Identify which cell holds the provided text, then report its [x, y] central coordinate. 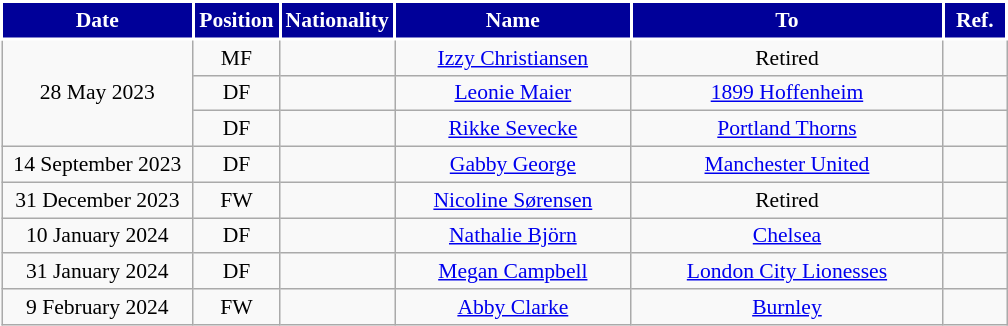
1899 Hoffenheim [787, 93]
Ref. [975, 20]
Rikke Sevecke [514, 129]
Position [236, 20]
Date [98, 20]
Nationality [338, 20]
Gabby George [514, 165]
Portland Thorns [787, 129]
London City Lionesses [787, 272]
28 May 2023 [98, 93]
10 January 2024 [98, 236]
Leonie Maier [514, 93]
Burnley [787, 307]
Chelsea [787, 236]
Nicoline Sørensen [514, 200]
Nathalie Björn [514, 236]
MF [236, 57]
To [787, 20]
9 February 2024 [98, 307]
Abby Clarke [514, 307]
Manchester United [787, 165]
Izzy Christiansen [514, 57]
31 January 2024 [98, 272]
31 December 2023 [98, 200]
Name [514, 20]
Megan Campbell [514, 272]
14 September 2023 [98, 165]
